From the cell containing the given text, extract its center point as [X, Y] coordinate. 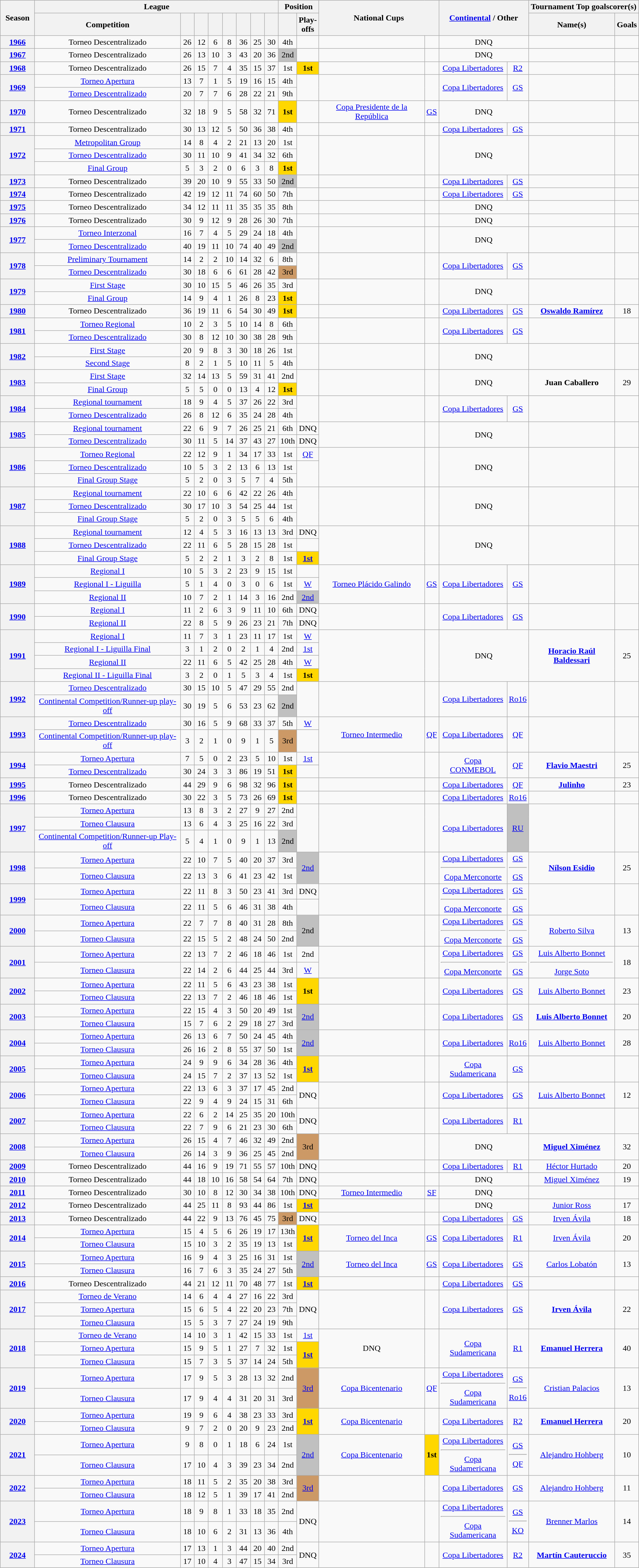
1978 [18, 266]
Oswaldo Ramírez [571, 311]
73 [244, 797]
Julinho [571, 784]
1970 [18, 111]
70 [244, 1283]
1966 [18, 42]
Competition [108, 25]
Flavio Maestri [571, 765]
64 [272, 1179]
75 [272, 1218]
1977 [18, 240]
Preliminary Tournament [108, 259]
2018 [18, 1348]
62 [272, 705]
1995 [18, 784]
2002 [18, 991]
GSRo16 [517, 1388]
2004 [18, 1043]
1983 [18, 382]
2017 [18, 1309]
1980 [18, 311]
Copa Presidente de la República [372, 111]
Juan Caballero [571, 382]
1998 [18, 868]
2014 [18, 1238]
2021 [18, 1455]
Torneo Interzonal [108, 233]
2006 [18, 1095]
Carlos Lobatón [571, 1264]
Héctor Hurtado [571, 1166]
1990 [18, 617]
Regional II - Liguilla Final [108, 675]
Regional I - Liguilla Final [108, 649]
Regional I - Liguilla [108, 584]
GSQF [517, 1455]
Season [18, 18]
60 [257, 194]
61 [244, 272]
Tournament Top goalscorer(s) [584, 7]
1988 [18, 545]
Torneo Plácido Galindo [372, 584]
2020 [18, 1422]
Name(s) [571, 25]
13th [288, 1231]
2000 [18, 931]
76 [244, 1218]
2022 [18, 1488]
1979 [18, 292]
1986 [18, 467]
93 [244, 1205]
Martín Cauteruccio [571, 1555]
1999 [18, 899]
2024 [18, 1555]
Brenner Marlos [571, 1522]
2009 [18, 1166]
1991 [18, 656]
1985 [18, 435]
1967 [18, 55]
53 [244, 705]
SF [432, 1192]
2008 [18, 1147]
Horacio Raúl Baldessari [571, 656]
Continental / Other [484, 18]
1982 [18, 356]
Play-offs [308, 25]
2010 [18, 1179]
52 [272, 1075]
Junior Ross [571, 1205]
68 [244, 723]
1987 [18, 506]
2012 [18, 1205]
1994 [18, 765]
77 [272, 1283]
GSKO [517, 1522]
National Cups [379, 18]
96 [272, 784]
59 [244, 376]
2011 [18, 1192]
2019 [18, 1388]
1996 [18, 797]
98 [244, 784]
Goals [627, 25]
2005 [18, 1069]
1968 [18, 68]
2015 [18, 1264]
1993 [18, 734]
2013 [18, 1218]
1974 [18, 194]
Copa CONMEBOL [473, 765]
1973 [18, 181]
57 [272, 1166]
RU [517, 828]
2007 [18, 1121]
Luis Alberto Bonnet Jorge Soto [571, 962]
1997 [18, 828]
2003 [18, 1017]
Cristian Palacios [571, 1388]
Metropolitan Group [108, 142]
2023 [18, 1522]
1981 [18, 331]
1971 [18, 129]
Nílson Esidio [571, 868]
1984 [18, 409]
Second Stage [108, 363]
1975 [18, 207]
1976 [18, 220]
69 [272, 797]
Position [299, 7]
League [157, 7]
1989 [18, 584]
Roberto Silva [571, 931]
1972 [18, 155]
2001 [18, 962]
1969 [18, 87]
Continental Competition/Runner-up Play-off [108, 841]
1992 [18, 699]
51 [272, 771]
2016 [18, 1283]
